Provide the [x, y] coordinate of the cell's center where the given text is located.  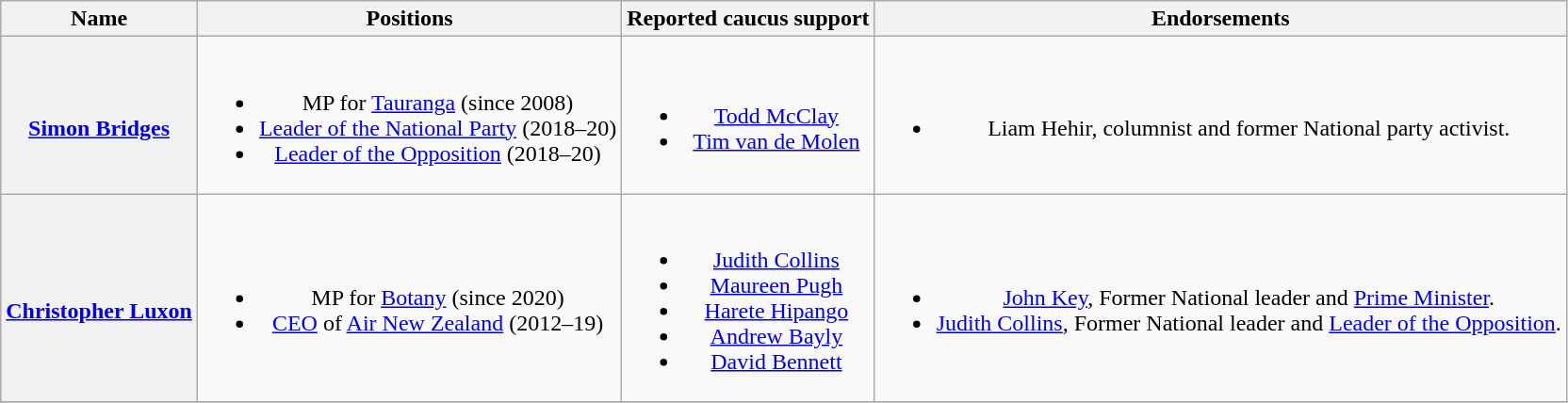
Simon Bridges [100, 115]
Endorsements [1220, 19]
Judith CollinsMaureen PughHarete HipangoAndrew BaylyDavid Bennett [748, 298]
Reported caucus support [748, 19]
MP for Botany (since 2020)CEO of Air New Zealand (2012–19) [409, 298]
MP for Tauranga (since 2008)Leader of the National Party (2018–20)Leader of the Opposition (2018–20) [409, 115]
Name [100, 19]
Liam Hehir, columnist and former National party activist. [1220, 115]
John Key, Former National leader and Prime Minister.Judith Collins, Former National leader and Leader of the Opposition. [1220, 298]
Positions [409, 19]
Todd McClayTim van de Molen [748, 115]
Christopher Luxon [100, 298]
